Provide the (x, y) coordinate of the cell's center where the given text is located.  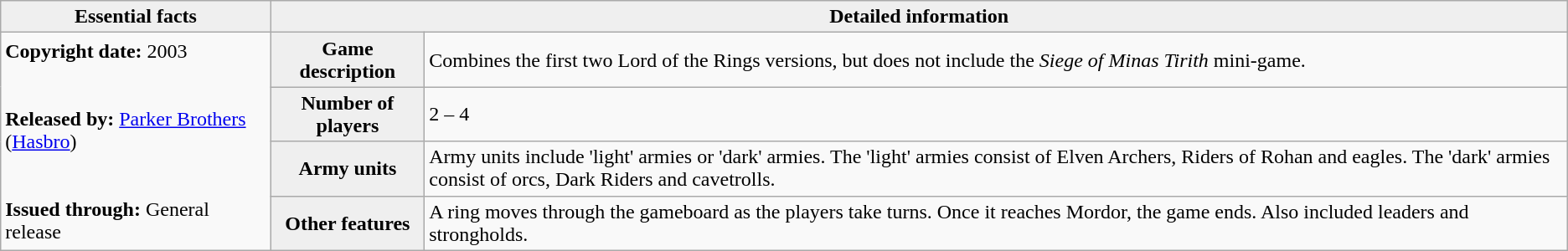
A ring moves through the gameboard as the players take turns. Once it reaches Mordor, the game ends. Also included leaders and strongholds. (997, 223)
2 – 4 (997, 114)
Other features (348, 223)
Combines the first two Lord of the Rings versions, but does not include the Siege of Minas Tirith mini-game. (997, 60)
Game description (348, 60)
Army units (348, 169)
Essential facts (136, 17)
Number of players (348, 114)
Detailed information (919, 17)
Copyright date: 2003 Released by: Parker Brothers (Hasbro) Issued through: General release (136, 141)
